Find where the given text appears and provide that cell's center as [x, y] coordinate. 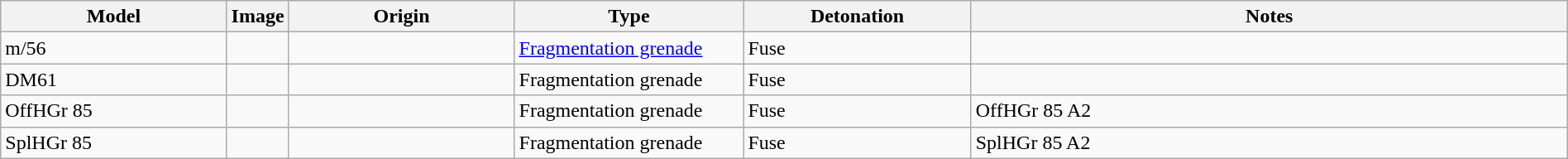
m/56 [114, 48]
DM61 [114, 79]
Notes [1269, 17]
SplHGr 85 [114, 142]
Detonation [857, 17]
OffHGr 85 A2 [1269, 111]
OffHGr 85 [114, 111]
Type [629, 17]
SplHGr 85 A2 [1269, 142]
Model [114, 17]
Origin [402, 17]
Image [258, 17]
